Scan for the cell matching the given text and deliver its [x, y] coordinate at center. 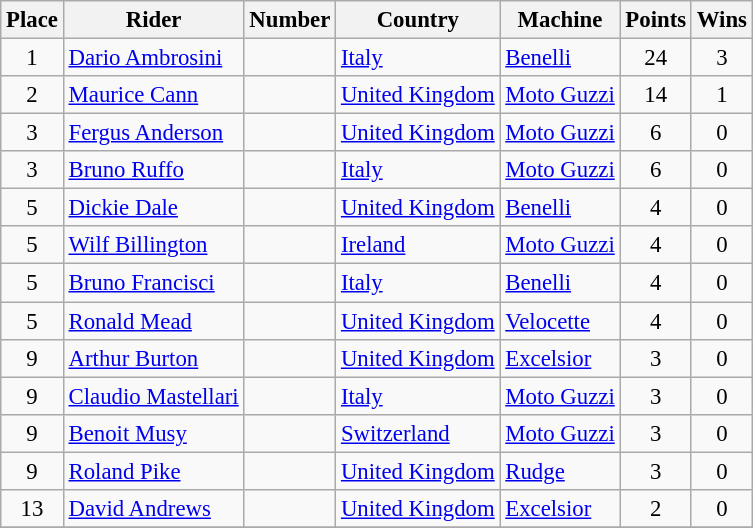
Country [418, 20]
Roland Pike [154, 471]
Bruno Francisci [154, 283]
Points [656, 20]
Arthur Burton [154, 358]
13 [32, 509]
David Andrews [154, 509]
Fergus Anderson [154, 133]
Maurice Cann [154, 95]
Dario Ambrosini [154, 58]
Benoit Musy [154, 433]
Dickie Dale [154, 208]
Velocette [560, 321]
14 [656, 95]
Number [290, 20]
Rider [154, 20]
Ireland [418, 245]
Claudio Mastellari [154, 396]
Ronald Mead [154, 321]
Machine [560, 20]
Bruno Ruffo [154, 170]
Wins [722, 20]
Switzerland [418, 433]
24 [656, 58]
Rudge [560, 471]
Place [32, 20]
Wilf Billington [154, 245]
